Determine the [X, Y] coordinate at the center of the cell enclosing the given text.  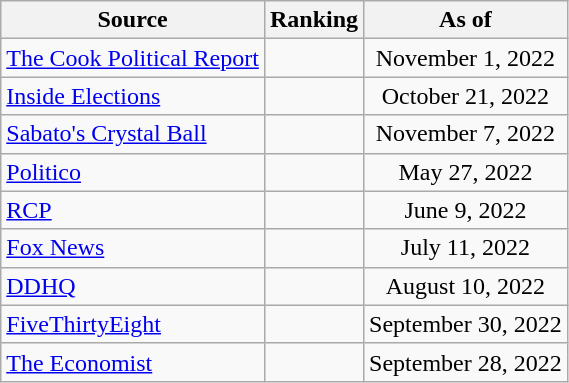
RCP [133, 210]
Fox News [133, 248]
June 9, 2022 [466, 210]
Source [133, 20]
Ranking [314, 20]
May 27, 2022 [466, 172]
The Cook Political Report [133, 58]
Sabato's Crystal Ball [133, 134]
DDHQ [133, 286]
Politico [133, 172]
FiveThirtyEight [133, 324]
August 10, 2022 [466, 286]
July 11, 2022 [466, 248]
November 7, 2022 [466, 134]
The Economist [133, 362]
As of [466, 20]
September 30, 2022 [466, 324]
September 28, 2022 [466, 362]
November 1, 2022 [466, 58]
October 21, 2022 [466, 96]
Inside Elections [133, 96]
